Extract the [x, y] coordinate from the center of the cell holding the provided text.  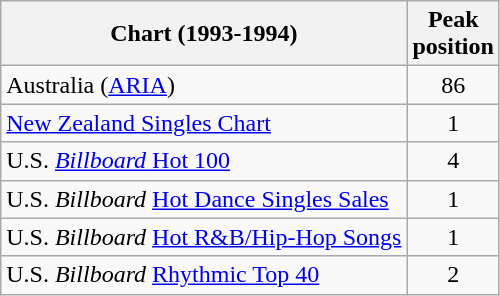
2 [453, 275]
Chart (1993-1994) [204, 34]
U.S. Billboard Hot R&B/Hip-Hop Songs [204, 237]
Australia (ARIA) [204, 85]
U.S. Billboard Hot Dance Singles Sales [204, 199]
U.S. Billboard Hot 100 [204, 161]
86 [453, 85]
New Zealand Singles Chart [204, 123]
4 [453, 161]
Peakposition [453, 34]
U.S. Billboard Rhythmic Top 40 [204, 275]
